Find where the given text appears and provide that cell's center as [x, y] coordinate. 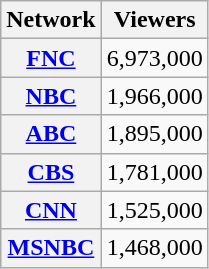
1,895,000 [154, 134]
6,973,000 [154, 58]
Viewers [154, 20]
MSNBC [51, 248]
CBS [51, 172]
1,468,000 [154, 248]
1,781,000 [154, 172]
1,525,000 [154, 210]
NBC [51, 96]
1,966,000 [154, 96]
ABC [51, 134]
FNC [51, 58]
CNN [51, 210]
Network [51, 20]
